Search for the cell housing the specified text and yield its [x, y] center coordinate. 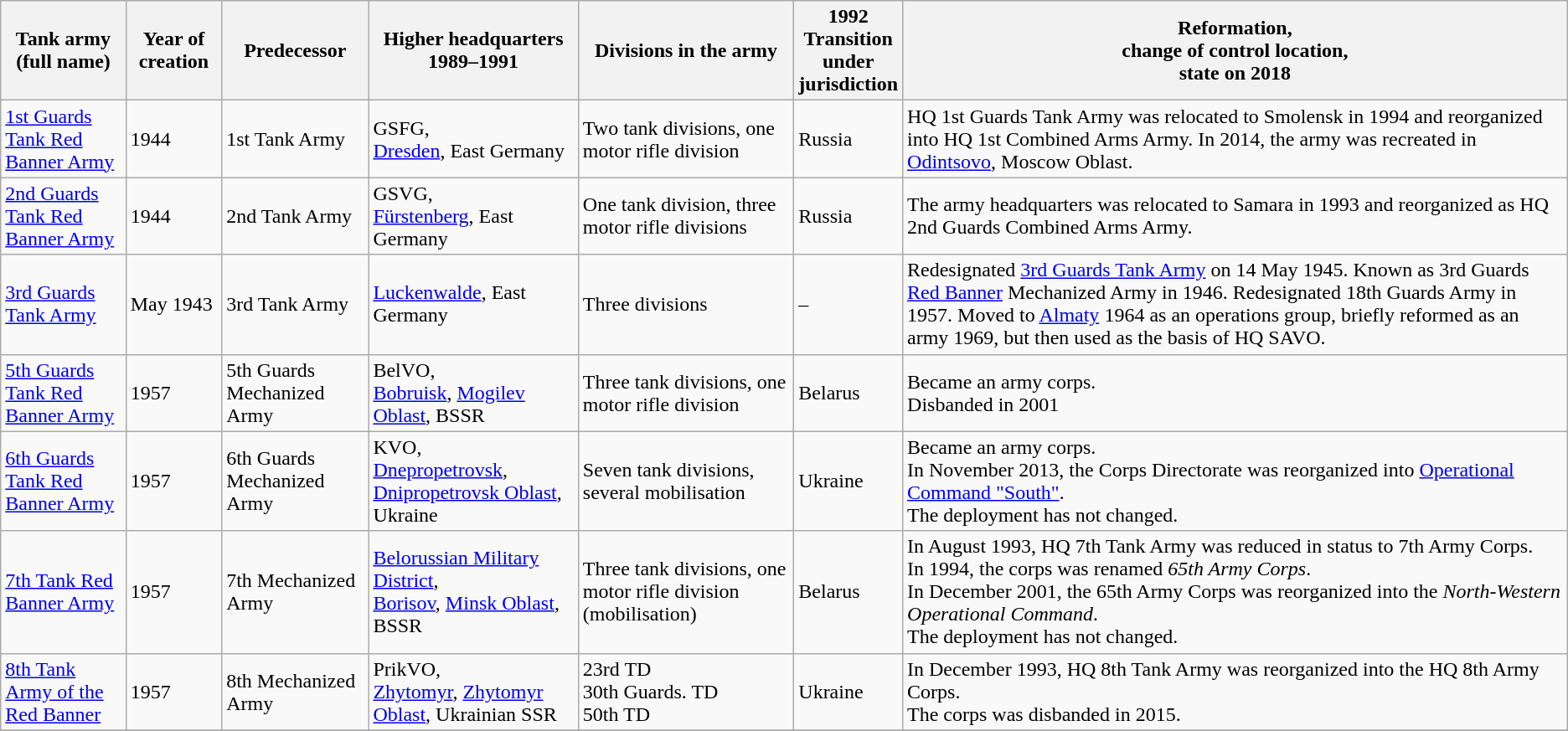
Reformation,change of control location,state on 2018 [1235, 50]
5th Guards Tank Red Banner Army [64, 393]
In December 1993, HQ 8th Tank Army was reorganized into the HQ 8th Army Corps. The corps was disbanded in 2015. [1235, 692]
Tank army(full name) [64, 50]
Three tank divisions, one motor rifle division [685, 393]
Became an army corps. Disbanded in 2001 [1235, 393]
KVO,Dnepropetrovsk, Dnipropetrovsk Oblast, Ukraine [473, 481]
5th Guards Mechanized Army [295, 393]
One tank division, three motor rifle divisions [685, 216]
Predecessor [295, 50]
Two tank divisions, one motor rifle division [685, 139]
6th Guards Mechanized Army [295, 481]
Year of creation [173, 50]
Seven tank divisions, several mobilisation [685, 481]
Luckenwalde, East Germany [473, 305]
3rd Guards Tank Army [64, 305]
Three tank divisions, one motor rifle division (mobilisation) [685, 592]
1st Tank Army [295, 139]
PrikVO,Zhytomyr, Zhytomyr Oblast, Ukrainian SSR [473, 692]
8th Mechanized Army [295, 692]
The army headquarters was relocated to Samara in 1993 and reorganized as HQ 2nd Guards Combined Arms Army. [1235, 216]
7th Tank Red Banner Army [64, 592]
May 1943 [173, 305]
GSFG,Dresden, East Germany [473, 139]
Higher headquarters1989–1991 [473, 50]
3rd Tank Army [295, 305]
Belorussian Military District,Borisov, Minsk Oblast, BSSR [473, 592]
– [848, 305]
Three divisions [685, 305]
23rd TD30th Guards. TD50th TD [685, 692]
2nd Guards Tank Red Banner Army [64, 216]
BelVO,Bobruisk, Mogilev Oblast, BSSR [473, 393]
2nd Tank Army [295, 216]
6th Guards Tank Red Banner Army [64, 481]
Divisions in the army [685, 50]
Became an army corps. In November 2013, the Corps Directorate was reorganized into Operational Command "South".The deployment has not changed. [1235, 481]
8th Tank Army of the Red Banner [64, 692]
1st Guards Tank Red Banner Army [64, 139]
1992Transitionunderjurisdiction [848, 50]
GSVG,Fürstenberg, East Germany [473, 216]
7th Mechanized Army [295, 592]
